Scan for the cell matching the given text and deliver its [x, y] coordinate at center. 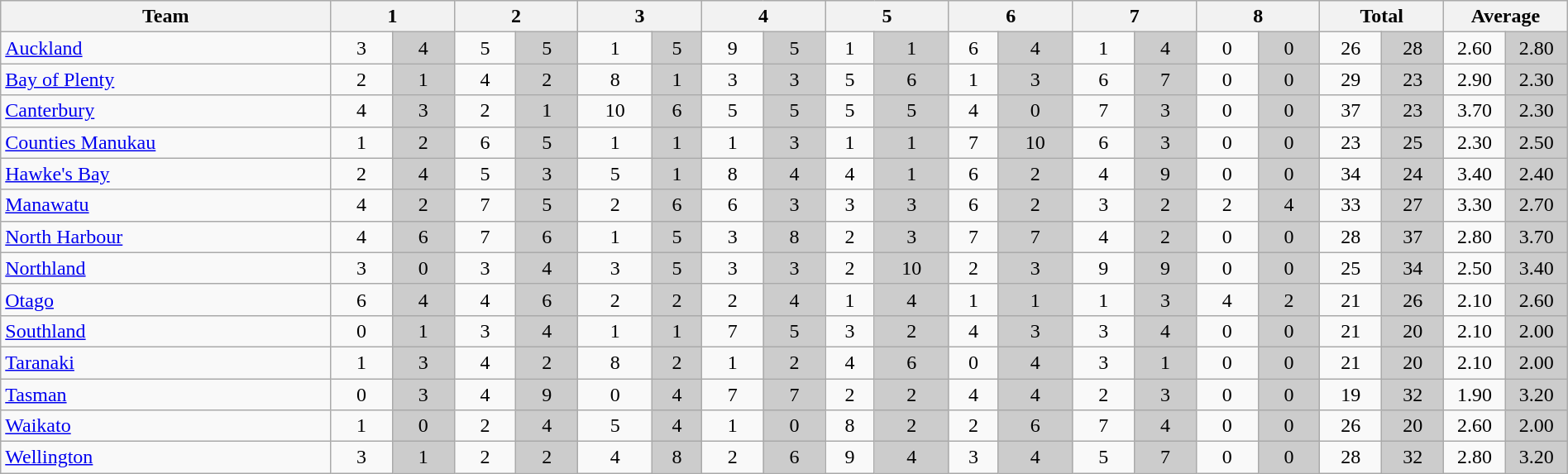
Tasman [165, 395]
2.40 [1537, 174]
24 [1413, 174]
Team [165, 17]
Bay of Plenty [165, 79]
29 [1351, 79]
3.30 [1475, 205]
Total [1382, 17]
2.70 [1537, 205]
1.90 [1475, 395]
Otago [165, 299]
Taranaki [165, 362]
Auckland [165, 48]
Northland [165, 268]
2.90 [1475, 79]
Southland [165, 331]
North Harbour [165, 237]
Waikato [165, 426]
19 [1351, 395]
Manawatu [165, 205]
Counties Manukau [165, 142]
27 [1413, 205]
33 [1351, 205]
Average [1506, 17]
Hawke's Bay [165, 174]
Wellington [165, 457]
Canterbury [165, 111]
